Locate the cell with the specified text and output its [x, y] center coordinate. 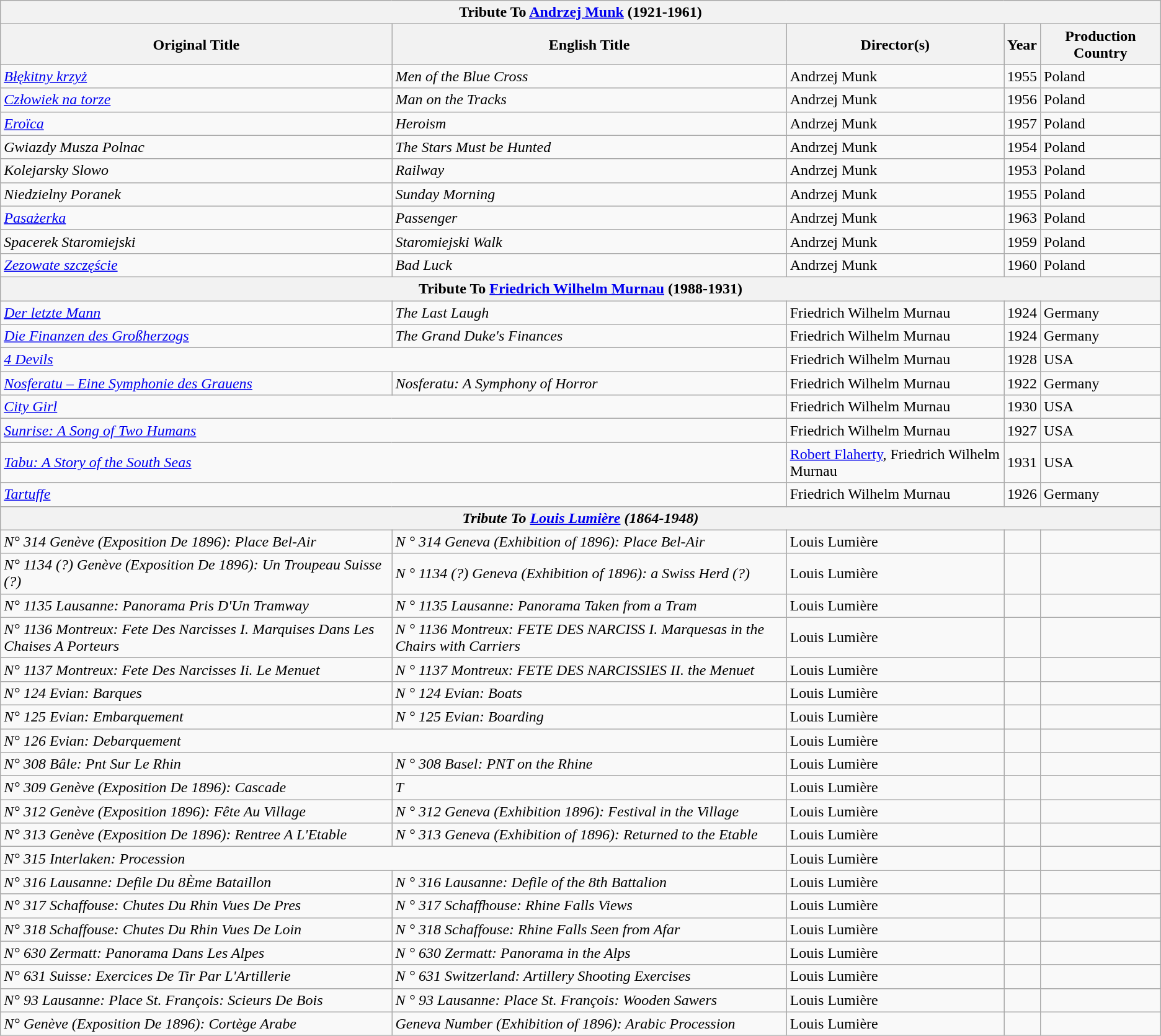
N° 317 Schaffouse: Chutes Du Rhin Vues De Pres [196, 906]
Kolejarsky Slowo [196, 171]
N ° 314 Geneva (Exhibition of 1896): Place Bel-Air [589, 542]
N° 125 Evian: Embarquement [196, 717]
Tabu: A Story of the South Seas [393, 463]
N ° 1136 Montreux: FETE DES NARCISS I. Marquesas in the Chairs with Carriers [589, 638]
N° 314 Genève (Exposition De 1896): Place Bel-Air [196, 542]
Original Title [196, 45]
N ° 318 Schaffouse: Rhine Falls Seen from Afar [589, 929]
N° 316 Lausanne: Defile Du 8Ème Bataillon [196, 882]
Gwiazdy Musza Polnac [196, 147]
City Girl [393, 407]
Pasażerka [196, 218]
Człowiek na torze [196, 100]
1927 [1022, 431]
N° 313 Genève (Exposition De 1896): Rentree A L'Etable [196, 835]
N° 1134 (?) Genève (Exposition De 1896): Un Troupeau Suisse (?) [196, 573]
Railway [589, 171]
Passenger [589, 218]
The Stars Must be Hunted [589, 147]
N° 309 Genève (Exposition De 1896): Cascade [196, 788]
1930 [1022, 407]
1954 [1022, 147]
N° 308 Bâle: Pnt Sur Le Rhin [196, 764]
Eroïca [196, 123]
Tribute To Friedrich Wilhelm Murnau (1988-1931) [580, 288]
N° 312 Genève (Exposition 1896): Fête Au Village [196, 811]
Men of the Blue Cross [589, 76]
1926 [1022, 494]
1956 [1022, 100]
N° 1137 Montreux: Fete Des Narcisses Ii. Le Menuet [196, 669]
Der letzte Mann [196, 312]
Year [1022, 45]
Man on the Tracks [589, 100]
Bad Luck [589, 265]
1960 [1022, 265]
N ° 308 Basel: PNT on the Rhine [589, 764]
The Grand Duke's Finances [589, 336]
1963 [1022, 218]
N° 318 Schaffouse: Chutes Du Rhin Vues De Loin [196, 929]
1957 [1022, 123]
N° 93 Lausanne: Place St. François: Scieurs De Bois [196, 1000]
N ° 1137 Montreux: FETE DES NARCISSIES II. the Menuet [589, 669]
1953 [1022, 171]
N ° 124 Evian: Boats [589, 693]
N° 126 Evian: Debarquement [393, 740]
N° 1136 Montreux: Fete Des Narcisses I. Marquises Dans Les Chaises A Porteurs [196, 638]
English Title [589, 45]
Robert Flaherty, Friedrich Wilhelm Murnau [895, 463]
1959 [1022, 241]
Niedzielny Poranek [196, 194]
N° Genève (Exposition De 1896): Cortège Arabe [196, 1024]
Tartuffe [393, 494]
N° 1135 Lausanne: Panorama Pris D'Un Tramway [196, 605]
N ° 631 Switzerland: Artillery Shooting Exercises [589, 976]
1922 [1022, 383]
N ° 125 Evian: Boarding [589, 717]
N° 630 Zermatt: Panorama Dans Les Alpes [196, 953]
N ° 313 Geneva (Exhibition of 1896): Returned to the Etable [589, 835]
N ° 312 Geneva (Exhibition 1896): Festival in the Village [589, 811]
N ° 1134 (?) Geneva (Exhibition of 1896): a Swiss Herd (?) [589, 573]
N° 315 Interlaken: Procession [393, 859]
Sunrise: A Song of Two Humans [393, 431]
Nosferatu: A Symphony of Horror [589, 383]
Die Finanzen des Großherzogs [196, 336]
1928 [1022, 360]
N ° 317 Schaffhouse: Rhine Falls Views [589, 906]
Production Country [1101, 45]
Director(s) [895, 45]
Błękitny krzyż [196, 76]
Sunday Morning [589, 194]
Tribute To Andrzej Munk (1921-1961) [580, 12]
1931 [1022, 463]
Nosferatu – Eine Symphonie des Grauens [196, 383]
Geneva Number (Exhibition of 1896): Arabic Procession [589, 1024]
Zezowate szczęście [196, 265]
Spacerek Staromiejski [196, 241]
N ° 630 Zermatt: Panorama in the Alps [589, 953]
N ° 1135 Lausanne: Panorama Taken from a Tram [589, 605]
Staromiejski Walk [589, 241]
T [589, 788]
Heroism [589, 123]
The Last Laugh [589, 312]
N° 631 Suisse: Exercices De Tir Par L'Artillerie [196, 976]
4 Devils [393, 360]
N ° 316 Lausanne: Defile of the 8th Battalion [589, 882]
N ° 93 Lausanne: Place St. François: Wooden Sawers [589, 1000]
N° 124 Evian: Barques [196, 693]
Tribute To Louis Lumière (1864-1948) [580, 518]
